Identify which cell holds the provided text, then report its [X, Y] central coordinate. 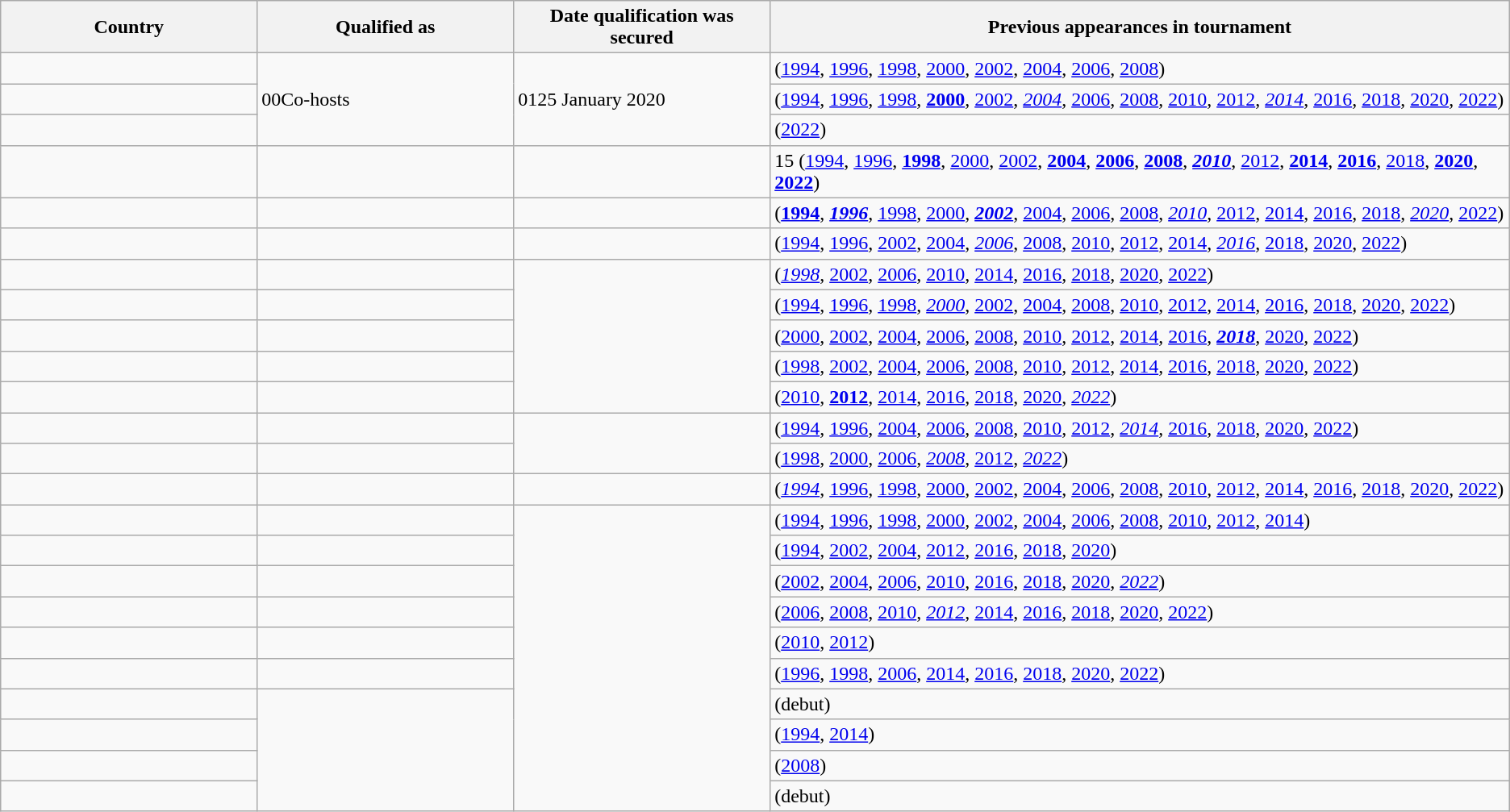
(1998, 2000, 2006, 2008, 2012, 2022) [1141, 459]
(2006, 2008, 2010, 2012, 2014, 2016, 2018, 2020, 2022) [1141, 612]
Qualified as [386, 27]
(1994, 1996, 2004, 2006, 2008, 2010, 2012, 2014, 2016, 2018, 2020, 2022) [1141, 428]
(1998, 2002, 2006, 2010, 2014, 2016, 2018, 2020, 2022) [1141, 274]
(2022) [1141, 130]
Previous appearances in tournament [1141, 27]
(1994, 1996, 1998, 2000, 2002, 2004, 2008, 2010, 2012, 2014, 2016, 2018, 2020, 2022) [1141, 305]
0125 January 2020 [642, 99]
(1994, 2002, 2004, 2012, 2016, 2018, 2020) [1141, 551]
(1994, 1996, 1998, 2000, 2002, 2004, 2006, 2008, 2010, 2012, 2014) [1141, 520]
(1994, 1996, 1998, 2000, 2002, 2004, 2006, 2008) [1141, 69]
Date qualification was secured [642, 27]
15 (1994, 1996, 1998, 2000, 2002, 2004, 2006, 2008, 2010, 2012, 2014, 2016, 2018, 2020, 2022) [1141, 171]
(1994, 2014) [1141, 735]
(2010, 2012, 2014, 2016, 2018, 2020, 2022) [1141, 397]
00Co-hosts [386, 99]
(2000, 2002, 2004, 2006, 2008, 2010, 2012, 2014, 2016, 2018, 2020, 2022) [1141, 335]
(2008) [1141, 765]
(1998, 2002, 2004, 2006, 2008, 2010, 2012, 2014, 2016, 2018, 2020, 2022) [1141, 366]
Country [129, 27]
(2002, 2004, 2006, 2010, 2016, 2018, 2020, 2022) [1141, 581]
(2010, 2012) [1141, 643]
(1996, 1998, 2006, 2014, 2016, 2018, 2020, 2022) [1141, 673]
(1994, 1996, 2002, 2004, 2006, 2008, 2010, 2012, 2014, 2016, 2018, 2020, 2022) [1141, 244]
